Scan for the cell matching the given text and deliver its (x, y) coordinate at center. 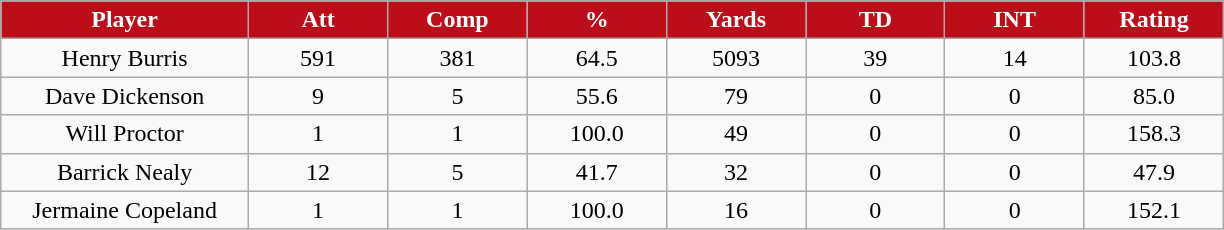
591 (318, 58)
152.1 (1154, 210)
Player (125, 20)
103.8 (1154, 58)
32 (736, 172)
39 (876, 58)
Jermaine Copeland (125, 210)
47.9 (1154, 172)
Henry Burris (125, 58)
64.5 (596, 58)
Att (318, 20)
49 (736, 134)
Rating (1154, 20)
Comp (458, 20)
55.6 (596, 96)
41.7 (596, 172)
79 (736, 96)
158.3 (1154, 134)
% (596, 20)
5093 (736, 58)
Will Proctor (125, 134)
9 (318, 96)
14 (1014, 58)
Barrick Nealy (125, 172)
12 (318, 172)
16 (736, 210)
381 (458, 58)
85.0 (1154, 96)
Dave Dickenson (125, 96)
Yards (736, 20)
TD (876, 20)
INT (1014, 20)
